Determine the (X, Y) coordinate at the center of the cell enclosing the given text.  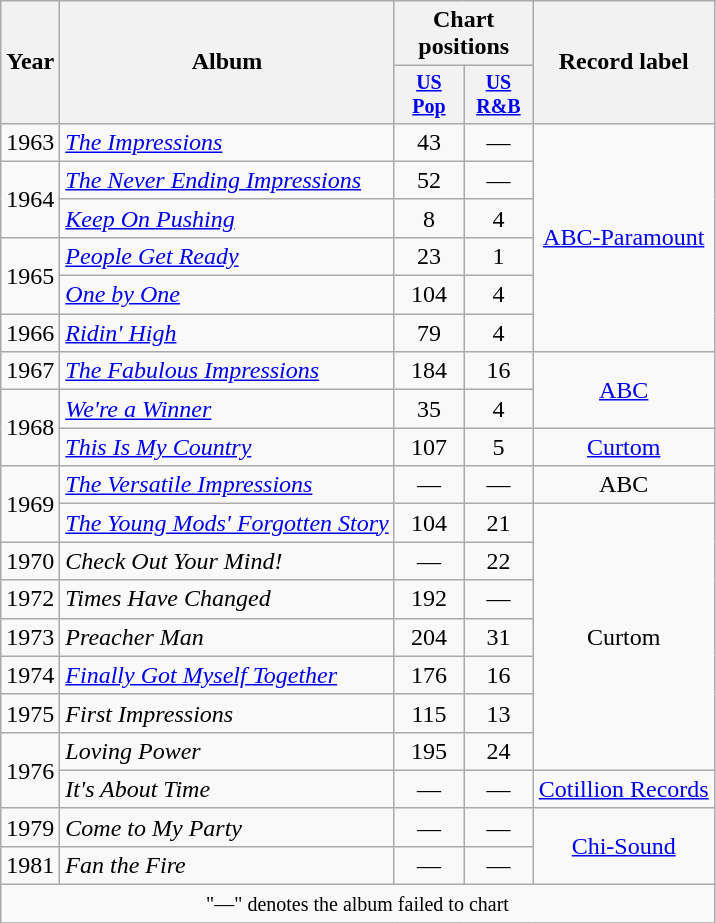
1974 (30, 675)
Preacher Man (227, 637)
First Impressions (227, 713)
204 (428, 637)
24 (498, 751)
Cotillion Records (624, 789)
1 (498, 256)
1973 (30, 637)
Fan the Fire (227, 865)
1966 (30, 333)
1969 (30, 504)
8 (428, 218)
22 (498, 561)
Finally Got Myself Together (227, 675)
Come to My Party (227, 827)
Year (30, 62)
This Is My Country (227, 447)
192 (428, 599)
One by One (227, 295)
1976 (30, 770)
The Young Mods' Forgotten Story (227, 523)
Times Have Changed (227, 599)
US Pop (428, 94)
The Impressions (227, 142)
195 (428, 751)
43 (428, 142)
Keep On Pushing (227, 218)
1968 (30, 428)
1972 (30, 599)
1979 (30, 827)
1965 (30, 275)
It's About Time (227, 789)
35 (428, 409)
5 (498, 447)
The Fabulous Impressions (227, 371)
Chart positions (464, 34)
23 (428, 256)
1981 (30, 865)
21 (498, 523)
1964 (30, 199)
13 (498, 713)
The Never Ending Impressions (227, 180)
1970 (30, 561)
US R&B (498, 94)
Check Out Your Mind! (227, 561)
1963 (30, 142)
Loving Power (227, 751)
We're a Winner (227, 409)
115 (428, 713)
People Get Ready (227, 256)
1975 (30, 713)
1967 (30, 371)
176 (428, 675)
79 (428, 333)
Ridin' High (227, 333)
ABC-Paramount (624, 237)
"—" denotes the album failed to chart (358, 904)
Album (227, 62)
184 (428, 371)
Chi-Sound (624, 846)
The Versatile Impressions (227, 485)
52 (428, 180)
107 (428, 447)
31 (498, 637)
Record label (624, 62)
